Detect which cell encompasses the target text, then output its (x, y) center coordinate. 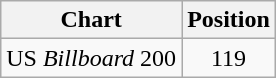
US Billboard 200 (92, 58)
Position (229, 20)
Chart (92, 20)
119 (229, 58)
